Identify which cell holds the provided text, then report its [X, Y] central coordinate. 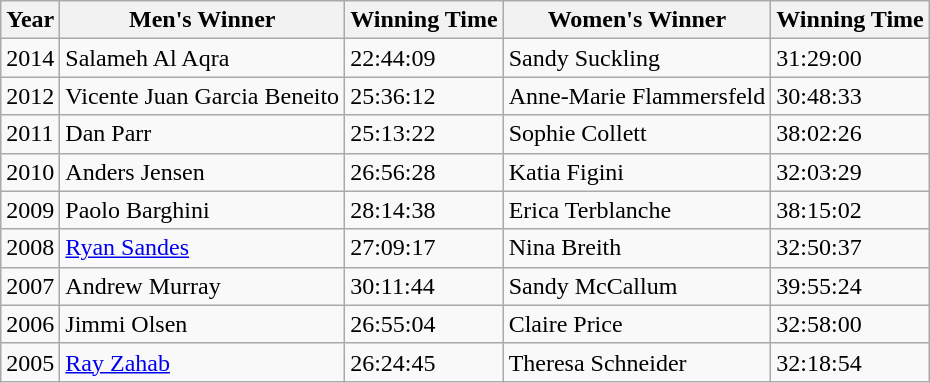
38:02:26 [850, 134]
2014 [30, 58]
2009 [30, 210]
27:09:17 [424, 248]
32:03:29 [850, 172]
25:36:12 [424, 96]
38:15:02 [850, 210]
Paolo Barghini [202, 210]
2005 [30, 362]
30:48:33 [850, 96]
Anders Jensen [202, 172]
Salameh Al Aqra [202, 58]
Ryan Sandes [202, 248]
2006 [30, 324]
2007 [30, 286]
26:55:04 [424, 324]
31:29:00 [850, 58]
Men's Winner [202, 20]
Ray Zahab [202, 362]
Andrew Murray [202, 286]
25:13:22 [424, 134]
Theresa Schneider [637, 362]
Katia Figini [637, 172]
Sandy McCallum [637, 286]
Jimmi Olsen [202, 324]
32:50:37 [850, 248]
39:55:24 [850, 286]
2011 [30, 134]
26:56:28 [424, 172]
Erica Terblanche [637, 210]
32:58:00 [850, 324]
32:18:54 [850, 362]
Year [30, 20]
28:14:38 [424, 210]
Vicente Juan Garcia Beneito [202, 96]
Anne-Marie Flammersfeld [637, 96]
2008 [30, 248]
Dan Parr [202, 134]
26:24:45 [424, 362]
Women's Winner [637, 20]
30:11:44 [424, 286]
Sandy Suckling [637, 58]
Claire Price [637, 324]
Nina Breith [637, 248]
2012 [30, 96]
Sophie Collett [637, 134]
2010 [30, 172]
22:44:09 [424, 58]
